Search for the cell housing the specified text and yield its (X, Y) center coordinate. 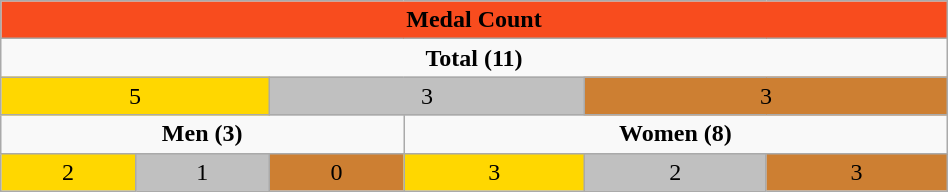
Total (11) (474, 58)
0 (336, 172)
Women (8) (676, 134)
5 (135, 96)
Medal Count (474, 20)
1 (202, 172)
Men (3) (202, 134)
